Pinpoint the cell where the given text exists, returning its [X, Y] midpoint coordinate. 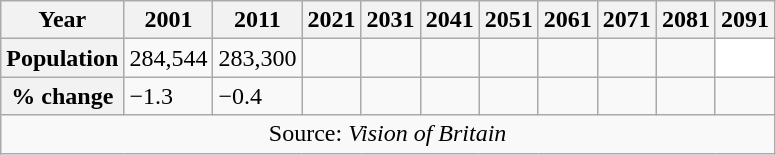
−1.3 [168, 96]
% change [62, 96]
2091 [744, 20]
Population [62, 58]
2031 [390, 20]
2021 [332, 20]
−0.4 [258, 96]
2011 [258, 20]
Year [62, 20]
284,544 [168, 58]
2001 [168, 20]
2071 [626, 20]
2061 [568, 20]
283,300 [258, 58]
2081 [686, 20]
Source: Vision of Britain [388, 134]
2041 [450, 20]
2051 [508, 20]
